Capture the cell that displays the provided text and extract its [X, Y] central coordinate. 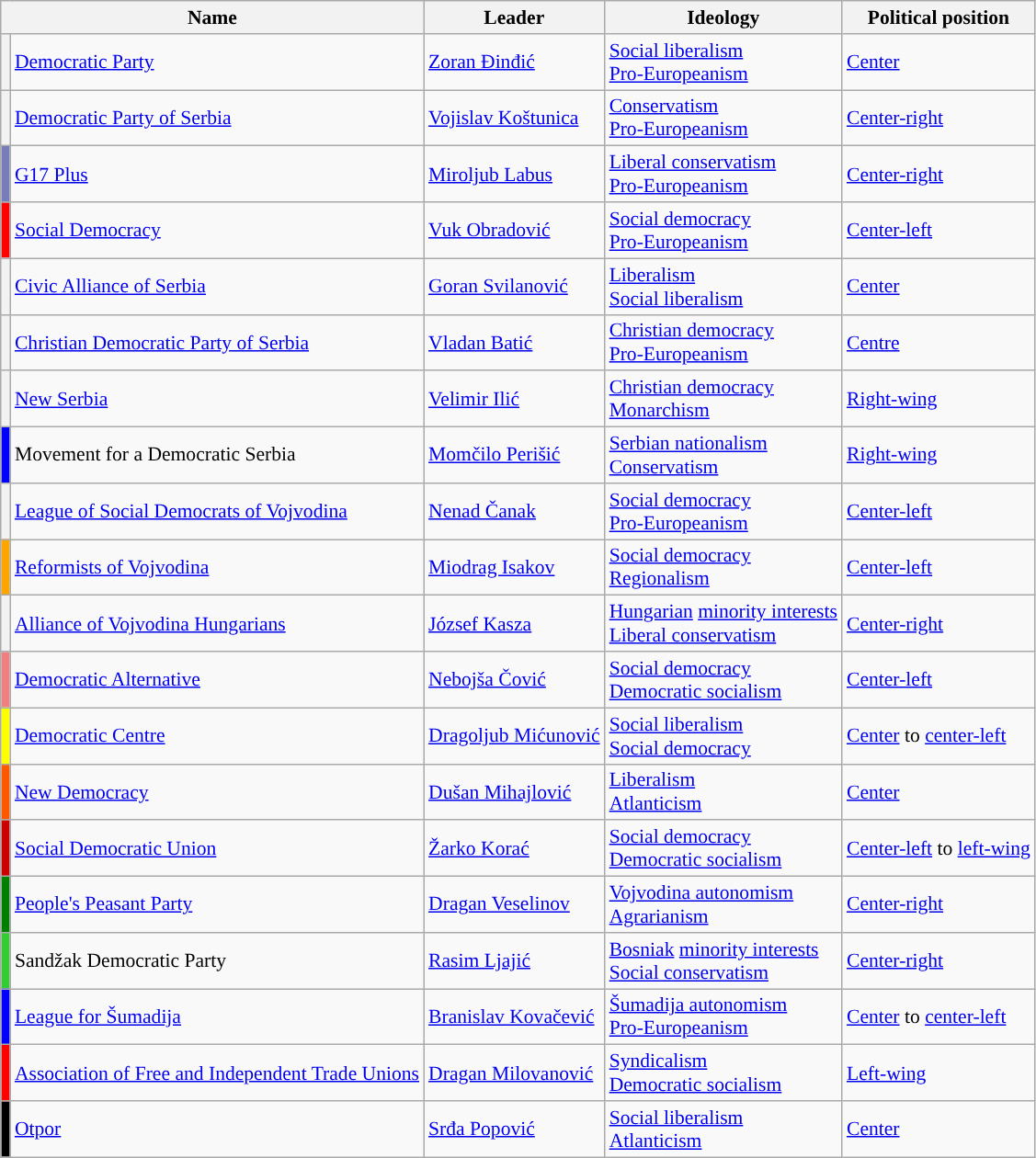
Bosniak minority interestsSocial conservatism [723, 961]
Velimir Ilić [515, 399]
Sandžak Democratic Party [217, 961]
Civic Alliance of Serbia [217, 287]
Social liberalismPro-Europeanism [723, 62]
Ideology [723, 17]
József Kasza [515, 623]
Dušan Mihajlović [515, 792]
Social Democracy [217, 230]
Leader [515, 17]
Christian Democratic Party of Serbia [217, 342]
Alliance of Vojvodina Hungarians [217, 623]
Christian democracyMonarchism [723, 399]
Dragan Milovanović [515, 1073]
Šumadija autonomismPro-Europeanism [723, 1016]
Branislav Kovačević [515, 1016]
League for Šumadija [217, 1016]
Democratic Party [217, 62]
Centre [939, 342]
Vojislav Koštunica [515, 118]
SyndicalismDemocratic socialism [723, 1073]
Dragan Veselinov [515, 904]
Hungarian minority interestsLiberal conservatism [723, 623]
Otpor [217, 1129]
Miodrag Isakov [515, 568]
LiberalismSocial liberalism [723, 287]
Goran Svilanović [515, 287]
Left-wing [939, 1073]
Name [212, 17]
Social liberalismAtlanticism [723, 1129]
Srđa Popović [515, 1129]
Miroljub Labus [515, 175]
New Democracy [217, 792]
New Serbia [217, 399]
Zoran Đinđić [515, 62]
Nenad Čanak [515, 511]
Reformists of Vojvodina [217, 568]
Christian democracyPro-Europeanism [723, 342]
Democratic Party of Serbia [217, 118]
Momčilo Perišić [515, 456]
Democratic Centre [217, 735]
League of Social Democrats of Vojvodina [217, 511]
Center-left to left-wing [939, 849]
Social liberalismSocial democracy [723, 735]
Žarko Korać [515, 849]
Liberal conservatismPro-Europeanism [723, 175]
Social democracyRegionalism [723, 568]
LiberalismAtlanticism [723, 792]
G17 Plus [217, 175]
ConservatismPro-Europeanism [723, 118]
Movement for a Democratic Serbia [217, 456]
People's Peasant Party [217, 904]
Vuk Obradović [515, 230]
Dragoljub Mićunović [515, 735]
Political position [939, 17]
Serbian nationalismConservatism [723, 456]
Democratic Alternative [217, 680]
Vladan Batić [515, 342]
Nebojša Čović [515, 680]
Vojvodina autonomismAgrarianism [723, 904]
Social Democratic Union [217, 849]
Association of Free and Independent Trade Unions [217, 1073]
Rasim Ljajić [515, 961]
